Search for the cell housing the specified text and yield its (x, y) center coordinate. 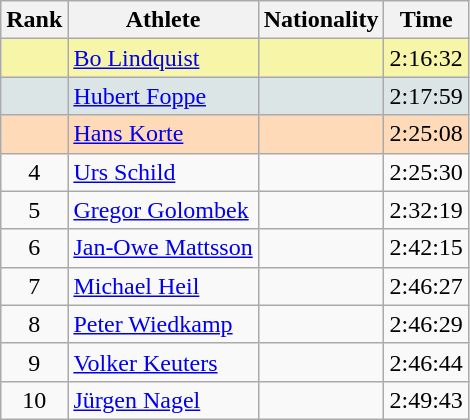
Athlete (163, 20)
8 (34, 324)
Jürgen Nagel (163, 400)
Peter Wiedkamp (163, 324)
2:49:43 (426, 400)
Urs Schild (163, 172)
Hans Korte (163, 134)
2:46:29 (426, 324)
10 (34, 400)
2:25:30 (426, 172)
2:42:15 (426, 248)
2:16:32 (426, 58)
7 (34, 286)
Gregor Golombek (163, 210)
9 (34, 362)
Volker Keuters (163, 362)
4 (34, 172)
2:17:59 (426, 96)
Time (426, 20)
Hubert Foppe (163, 96)
Bo Lindquist (163, 58)
2:46:27 (426, 286)
5 (34, 210)
Michael Heil (163, 286)
2:32:19 (426, 210)
Nationality (321, 20)
Jan-Owe Mattsson (163, 248)
Rank (34, 20)
6 (34, 248)
2:46:44 (426, 362)
2:25:08 (426, 134)
